For the text-containing cell, return its midpoint in [X, Y] coordinate format. 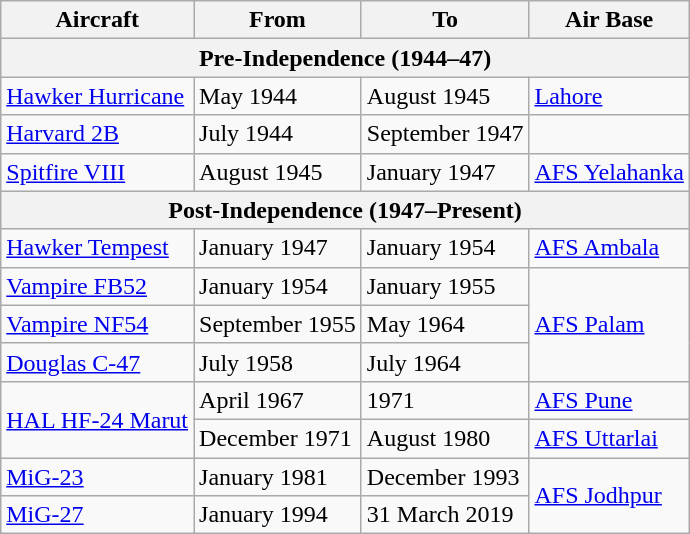
From [278, 20]
Hawker Tempest [98, 248]
September 1955 [278, 324]
Aircraft [98, 20]
MiG-23 [98, 477]
AFS Uttarlai [609, 438]
August 1980 [445, 438]
AFS Yelahanka [609, 172]
MiG-27 [98, 515]
31 March 2019 [445, 515]
AFS Palam [609, 324]
Harvard 2B [98, 134]
July 1958 [278, 362]
Pre-Independence (1944–47) [346, 58]
Lahore [609, 96]
AFS Ambala [609, 248]
HAL HF-24 Marut [98, 419]
Hawker Hurricane [98, 96]
January 1994 [278, 515]
July 1944 [278, 134]
September 1947 [445, 134]
April 1967 [278, 400]
December 1993 [445, 477]
May 1964 [445, 324]
December 1971 [278, 438]
Spitfire VIII [98, 172]
January 1981 [278, 477]
Air Base [609, 20]
AFS Jodhpur [609, 496]
July 1964 [445, 362]
1971 [445, 400]
Post-Independence (1947–Present) [346, 210]
Vampire FB52 [98, 286]
AFS Pune [609, 400]
Douglas C-47 [98, 362]
Vampire NF54 [98, 324]
To [445, 20]
January 1955 [445, 286]
May 1944 [278, 96]
